Return (X, Y) of the center of cell containing provided text 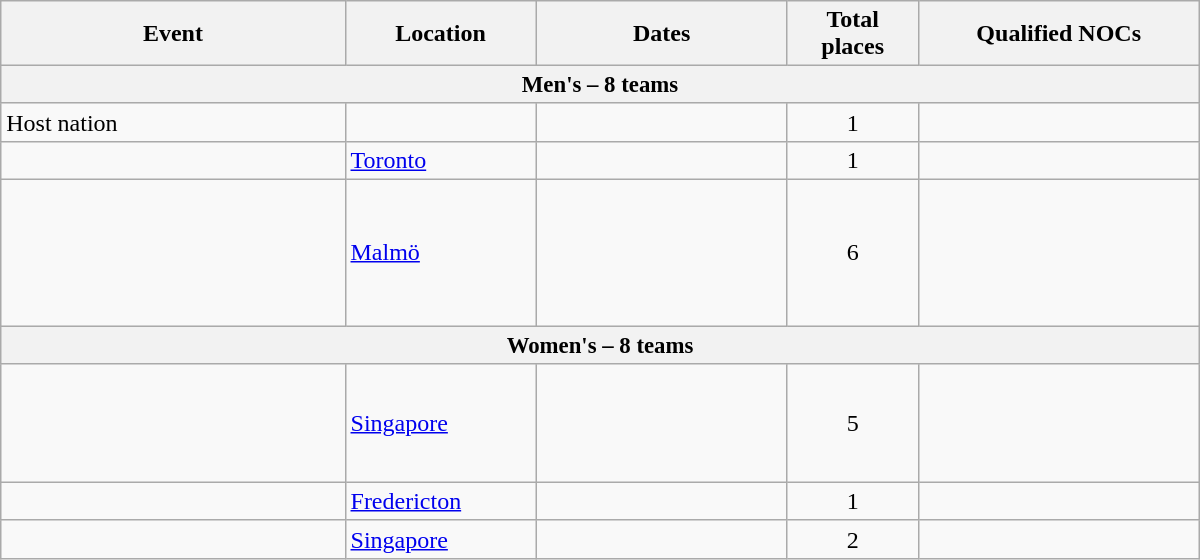
Dates (662, 34)
2 (852, 539)
Event (173, 34)
Qualified NOCs (1058, 34)
Men's – 8 teams (600, 85)
Malmö (440, 253)
5 (852, 422)
Fredericton (440, 501)
Host nation (173, 122)
Total places (852, 34)
Women's – 8 teams (600, 345)
Toronto (440, 160)
Location (440, 34)
6 (852, 253)
